Extract the (x, y) coordinate from the center of the cell holding the provided text.  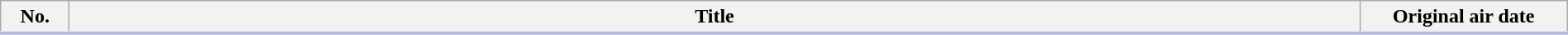
Original air date (1464, 17)
Title (715, 17)
No. (35, 17)
